Search for the cell housing the specified text and yield its (X, Y) center coordinate. 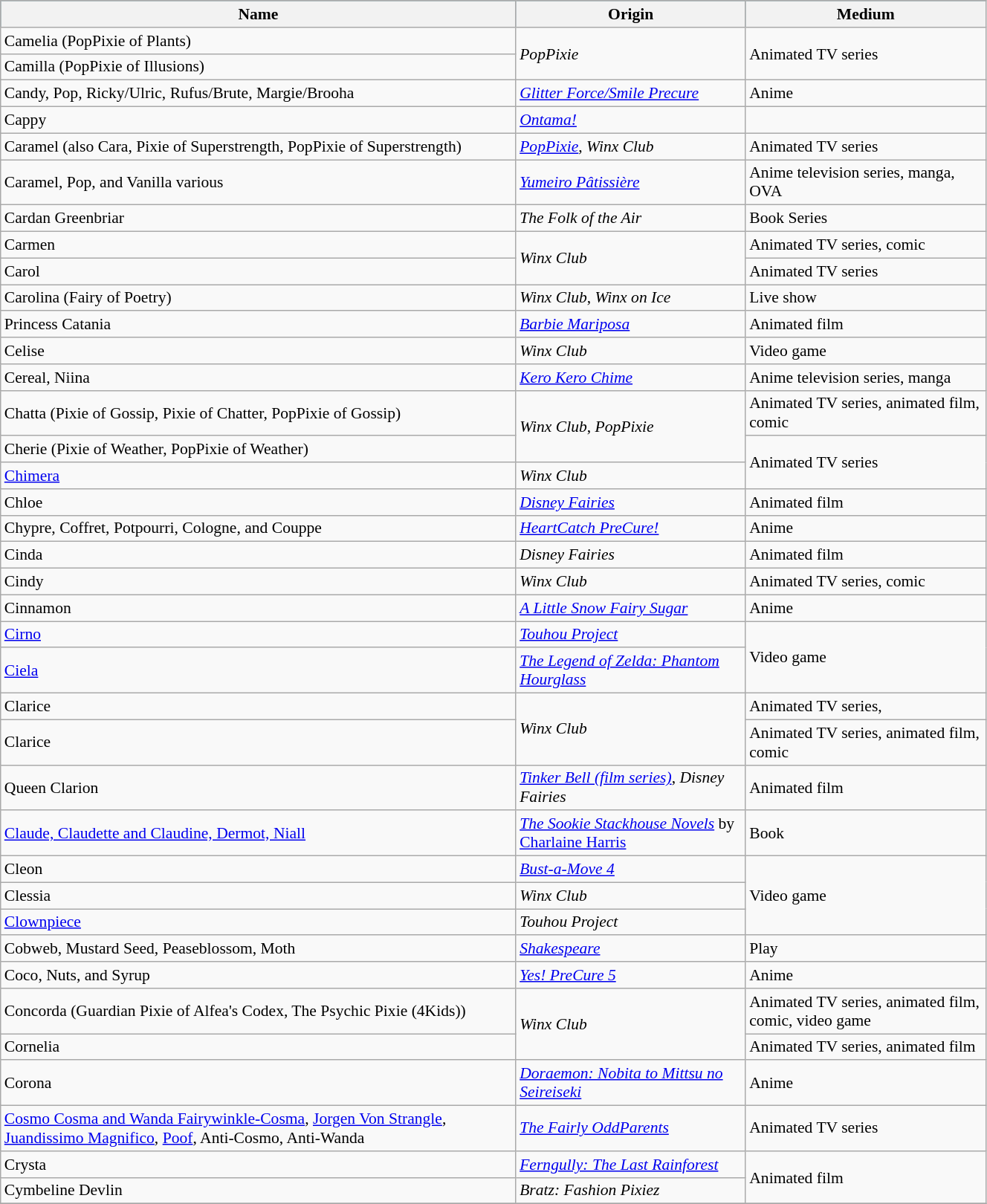
Chatta (Pixie of Gossip, Pixie of Chatter, PopPixie of Gossip) (259, 413)
Kero Kero Chime (630, 378)
Cleon (259, 870)
Bratz: Fashion Pixiez (630, 1191)
Cosmo Cosma and Wanda Fairywinkle-Cosma, Jorgen Von Strangle, Juandissimo Magnifico, Poof, Anti-Cosmo, Anti-Wanda (259, 1128)
Doraemon: Nobita to Mittsu no Seireiseki (630, 1084)
Anime television series, manga, OVA (865, 183)
Ontama! (630, 120)
Carmen (259, 245)
Barbie Mariposa (630, 325)
Cymbeline Devlin (259, 1191)
PopPixie, Winx Club (630, 146)
Candy, Pop, Ricky/Ulric, Rufus/Brute, Margie/Brooha (259, 94)
Princess Catania (259, 325)
Caramel (also Cara, Pixie of Superstrength, PopPixie of Superstrength) (259, 146)
Cobweb, Mustard Seed, Peaseblossom, Moth (259, 949)
Animated TV series, (865, 707)
Medium (865, 14)
Clessia (259, 896)
Cirno (259, 635)
Yes! PreCure 5 (630, 975)
Ciela (259, 670)
Cardan Greenbriar (259, 219)
Carol (259, 271)
Crysta (259, 1165)
Book Series (865, 219)
Anime television series, manga (865, 378)
Origin (630, 14)
Cinda (259, 555)
Coco, Nuts, and Syrup (259, 975)
PopPixie (630, 54)
Chypre, Coffret, Potpourri, Cologne, and Couppe (259, 528)
Live show (865, 298)
Chimera (259, 476)
The Folk of the Air (630, 219)
A Little Snow Fairy Sugar (630, 608)
Glitter Force/Smile Precure (630, 94)
The Legend of Zelda: Phantom Hourglass (630, 670)
Queen Clarion (259, 788)
Winx Club, PopPixie (630, 427)
Play (865, 949)
The Fairly OddParents (630, 1128)
Name (259, 14)
Cornelia (259, 1047)
Caramel, Pop, and Vanilla various (259, 183)
Cherie (Pixie of Weather, PopPixie of Weather) (259, 450)
Celise (259, 351)
Camilla (PopPixie of Illusions) (259, 67)
Animated TV series, animated film, comic, video game (865, 1011)
Shakespeare (630, 949)
Corona (259, 1084)
Camelia (PopPixie of Plants) (259, 41)
Cinnamon (259, 608)
Clownpiece (259, 922)
HeartCatch PreCure! (630, 528)
Cindy (259, 582)
Book (865, 834)
Claude, Claudette and Claudine, Dermot, Niall (259, 834)
Cereal, Niina (259, 378)
Animated TV series, animated film (865, 1047)
The Sookie Stackhouse Novels by Charlaine Harris (630, 834)
Concorda (Guardian Pixie of Alfea's Codex, The Psychic Pixie (4Kids)) (259, 1011)
Carolina (Fairy of Poetry) (259, 298)
Ferngully: The Last Rainforest (630, 1165)
Tinker Bell (film series), Disney Fairies (630, 788)
Cappy (259, 120)
Bust-a-Move 4 (630, 870)
Winx Club, Winx on Ice (630, 298)
Yumeiro Pâtissière (630, 183)
Chloe (259, 502)
